Return (X, Y) of the center of cell containing provided text 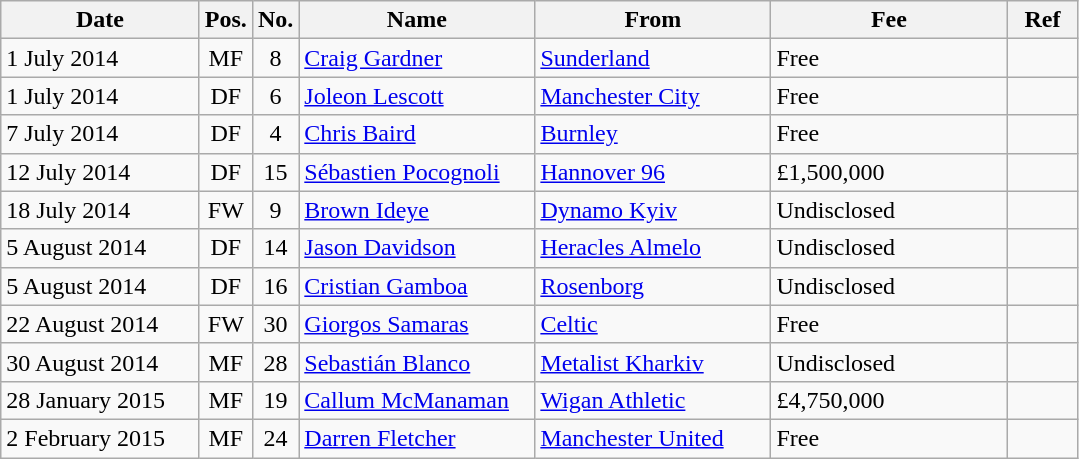
Heracles Almelo (653, 248)
Burnley (653, 134)
Manchester United (653, 438)
24 (275, 438)
8 (275, 58)
4 (275, 134)
9 (275, 210)
Dynamo Kyiv (653, 210)
Jason Davidson (417, 248)
£1,500,000 (889, 172)
Ref (1042, 20)
14 (275, 248)
18 July 2014 (100, 210)
Rosenborg (653, 286)
Callum McManaman (417, 400)
Joleon Lescott (417, 96)
Pos. (226, 20)
Craig Gardner (417, 58)
12 July 2014 (100, 172)
Wigan Athletic (653, 400)
16 (275, 286)
Name (417, 20)
Hannover 96 (653, 172)
2 February 2015 (100, 438)
Darren Fletcher (417, 438)
22 August 2014 (100, 324)
Date (100, 20)
28 January 2015 (100, 400)
£4,750,000 (889, 400)
15 (275, 172)
30 (275, 324)
Giorgos Samaras (417, 324)
Manchester City (653, 96)
Cristian Gamboa (417, 286)
Celtic (653, 324)
Sunderland (653, 58)
30 August 2014 (100, 362)
Brown Ideye (417, 210)
6 (275, 96)
Metalist Kharkiv (653, 362)
7 July 2014 (100, 134)
No. (275, 20)
28 (275, 362)
19 (275, 400)
Sébastien Pocognoli (417, 172)
From (653, 20)
Sebastián Blanco (417, 362)
Fee (889, 20)
Chris Baird (417, 134)
